Identify which cell holds the provided text, then report its (x, y) central coordinate. 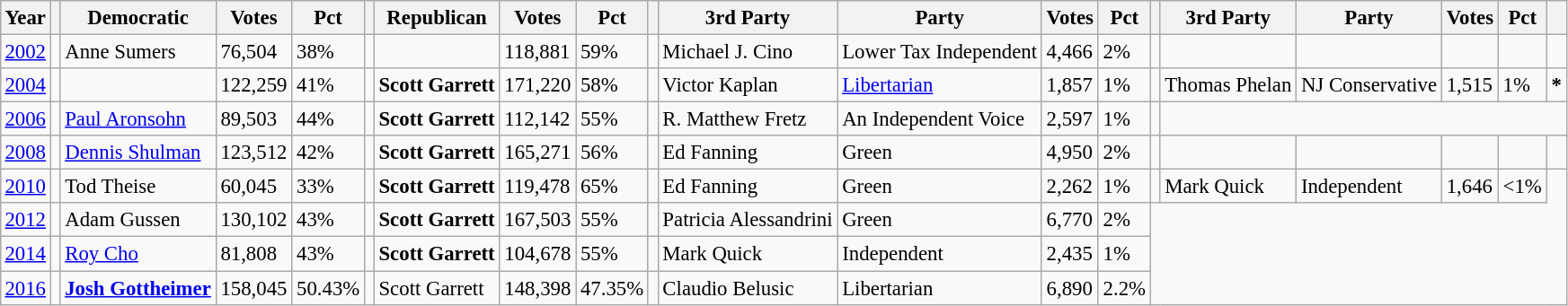
4,950 (1069, 153)
47.35% (613, 288)
2,262 (1069, 187)
171,220 (537, 85)
Republican (437, 18)
Democratic (138, 18)
4,466 (1069, 51)
Claudio Belusic (748, 288)
1,646 (1470, 187)
NJ Conservative (1369, 85)
<1% (1522, 187)
2008 (25, 153)
2012 (25, 220)
112,142 (537, 119)
2006 (25, 119)
41% (329, 85)
2010 (25, 187)
Dennis Shulman (138, 153)
56% (613, 153)
65% (613, 187)
38% (329, 51)
44% (329, 119)
130,102 (253, 220)
2,435 (1069, 254)
165,271 (537, 153)
1,857 (1069, 85)
Lower Tax Independent (940, 51)
Anne Sumers (138, 51)
6,770 (1069, 220)
104,678 (537, 254)
119,478 (537, 187)
50.43% (329, 288)
* (1556, 85)
2016 (25, 288)
2,597 (1069, 119)
2014 (25, 254)
60,045 (253, 187)
Victor Kaplan (748, 85)
2.2% (1124, 288)
Michael J. Cino (748, 51)
Thomas Phelan (1228, 85)
Josh Gottheimer (138, 288)
6,890 (1069, 288)
42% (329, 153)
Adam Gussen (138, 220)
89,503 (253, 119)
Roy Cho (138, 254)
58% (613, 85)
122,259 (253, 85)
158,045 (253, 288)
Tod Theise (138, 187)
R. Matthew Fretz (748, 119)
76,504 (253, 51)
1,515 (1470, 85)
148,398 (537, 288)
2002 (25, 51)
123,512 (253, 153)
Paul Aronsohn (138, 119)
Patricia Alessandrini (748, 220)
An Independent Voice (940, 119)
118,881 (537, 51)
33% (329, 187)
2004 (25, 85)
167,503 (537, 220)
Year (25, 18)
81,808 (253, 254)
59% (613, 51)
